Determine the (x, y) coordinate at the center of the cell enclosing the given text.  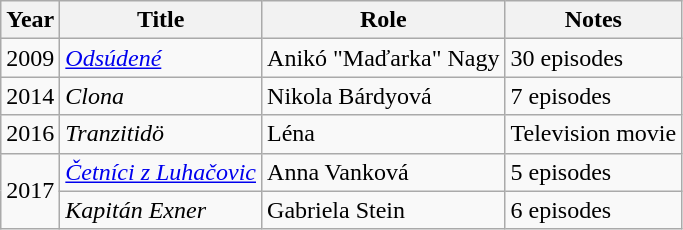
Title (161, 20)
5 episodes (594, 172)
Tranzitidö (161, 134)
2017 (30, 191)
Anna Vanková (384, 172)
Kapitán Exner (161, 210)
Notes (594, 20)
Television movie (594, 134)
30 episodes (594, 58)
Anikó "Maďarka" Nagy (384, 58)
Gabriela Stein (384, 210)
2016 (30, 134)
Role (384, 20)
Year (30, 20)
Četníci z Luhačovic (161, 172)
2014 (30, 96)
Nikola Bárdyová (384, 96)
7 episodes (594, 96)
2009 (30, 58)
Léna (384, 134)
Clona (161, 96)
Odsúdené (161, 58)
6 episodes (594, 210)
